Determine the [x, y] coordinate at the center of the cell enclosing the given text.  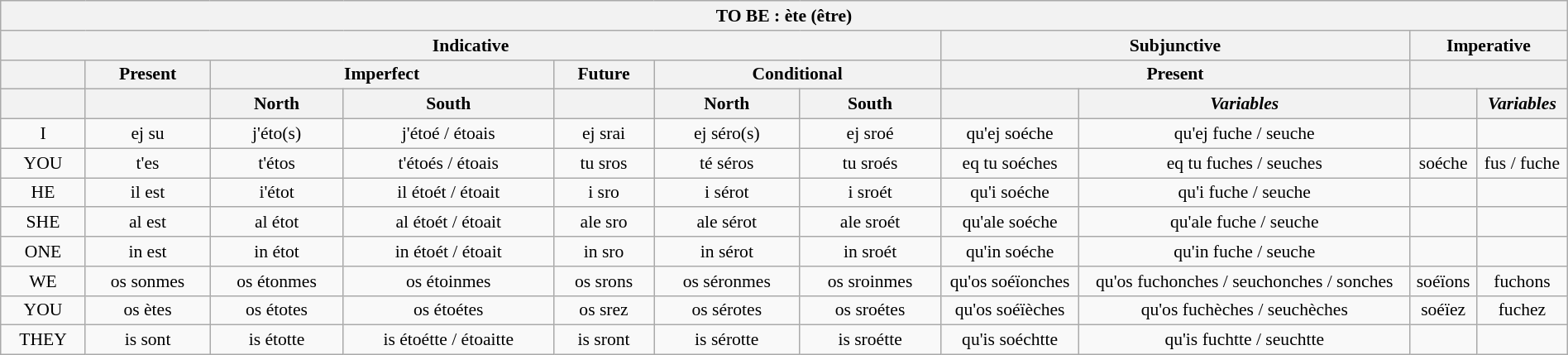
Imperfect [382, 74]
in sro [604, 252]
Indicative [471, 46]
Subjunctive [1174, 46]
qu'in fuche / seuche [1245, 252]
ej srai [604, 134]
qu'os soéïèches [1010, 310]
qu'os fuchèches / seuchèches [1245, 310]
os sérotes [727, 310]
os sonmes [147, 281]
ej séro(s) [727, 134]
os étonmes [276, 281]
qu'ej fuche / seuche [1245, 134]
is étotte [276, 340]
I [43, 134]
qu'is soéchtte [1010, 340]
os étotes [276, 310]
in étot [276, 252]
os étoinmes [448, 281]
os étoétes [448, 310]
qu'ale fuche / seuche [1245, 223]
is étoétte / étoaitte [448, 340]
ej sroé [870, 134]
in sroét [870, 252]
fuchez [1523, 310]
ale sérot [727, 223]
i sérot [727, 193]
qu'os soéïonches [1010, 281]
ej su [147, 134]
i sro [604, 193]
il étoét / étoait [448, 193]
Future [604, 74]
THEY [43, 340]
fuchons [1523, 281]
ale sro [604, 223]
t'étos [276, 163]
qu'i fuche / seuche [1245, 193]
qu'i soéche [1010, 193]
il est [147, 193]
al est [147, 223]
HE [43, 193]
in étoét / étoait [448, 252]
ONE [43, 252]
té séros [727, 163]
Conditional [797, 74]
is sont [147, 340]
os ètes [147, 310]
t'étoés / étoais [448, 163]
WE [43, 281]
eq tu fuches / seuches [1245, 163]
soéche [1444, 163]
eq tu soéches [1010, 163]
qu'ale soéche [1010, 223]
tu sros [604, 163]
al étoét / étoait [448, 223]
ale sroét [870, 223]
fus / fuche [1523, 163]
TO BE : ète (être) [784, 16]
tu sroés [870, 163]
soéïons [1444, 281]
os séronmes [727, 281]
al étot [276, 223]
is sront [604, 340]
t'es [147, 163]
j'éto(s) [276, 134]
qu'in soéche [1010, 252]
os sroinmes [870, 281]
qu'is fuchtte / seuchtte [1245, 340]
in sérot [727, 252]
is sérotte [727, 340]
os srons [604, 281]
os sroétes [870, 310]
j'étoé / étoais [448, 134]
SHE [43, 223]
i sroét [870, 193]
soéïez [1444, 310]
i'étot [276, 193]
is sroétte [870, 340]
os srez [604, 310]
in est [147, 252]
qu'os fuchonches / seuchonches / sonches [1245, 281]
qu'ej soéche [1010, 134]
Imperative [1489, 46]
